Scan for the cell matching the given text and deliver its [X, Y] coordinate at center. 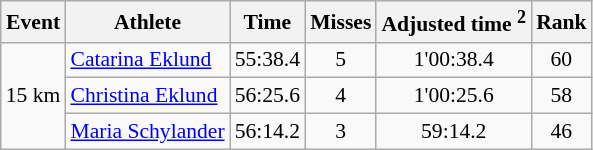
Time [268, 22]
Catarina Eklund [147, 60]
Athlete [147, 22]
55:38.4 [268, 60]
56:14.2 [268, 132]
Adjusted time 2 [454, 22]
1'00:25.6 [454, 96]
59:14.2 [454, 132]
46 [562, 132]
Event [34, 22]
Christina Eklund [147, 96]
56:25.6 [268, 96]
Misses [340, 22]
1'00:38.4 [454, 60]
15 km [34, 96]
60 [562, 60]
Rank [562, 22]
4 [340, 96]
58 [562, 96]
Maria Schylander [147, 132]
3 [340, 132]
5 [340, 60]
